Determine the [x, y] coordinate at the center of the cell enclosing the given text.  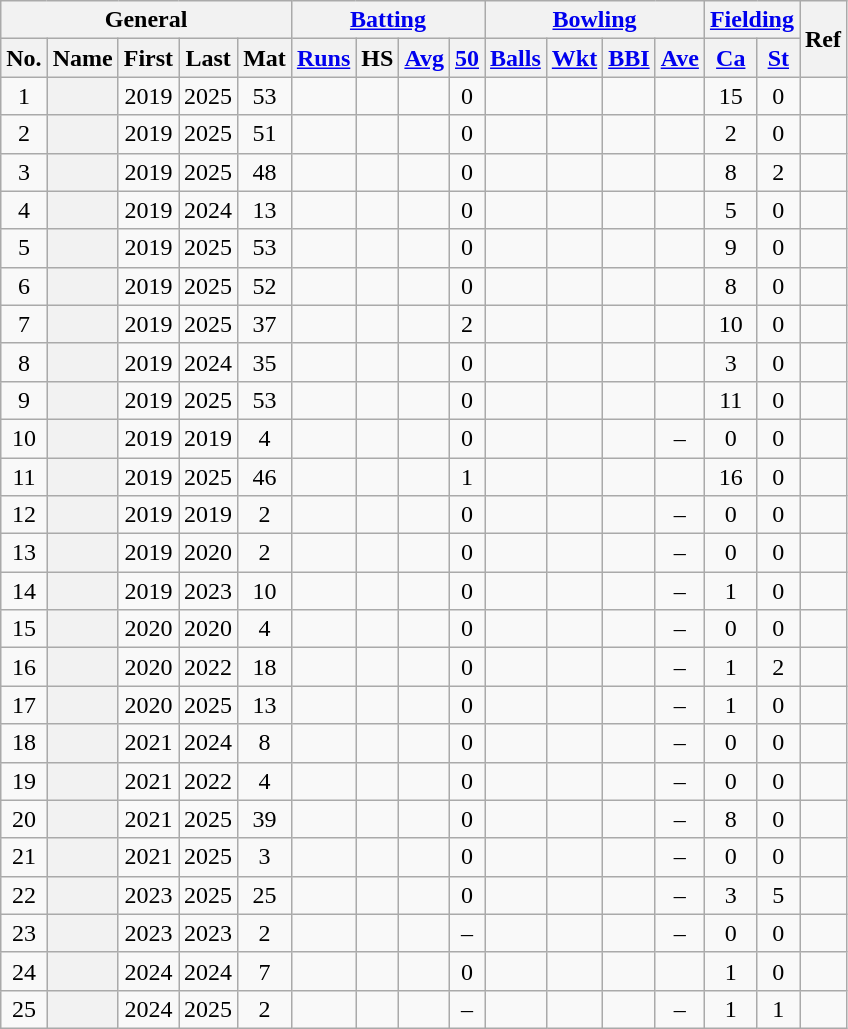
HS [378, 58]
35 [265, 362]
Batting [388, 20]
First [148, 58]
Ave [680, 58]
BBI [629, 58]
46 [265, 477]
50 [466, 58]
Balls [516, 58]
48 [265, 172]
General [146, 20]
19 [24, 781]
37 [265, 324]
14 [24, 591]
22 [24, 895]
No. [24, 58]
23 [24, 933]
Runs [323, 58]
17 [24, 705]
Fielding [752, 20]
Avg [424, 58]
12 [24, 515]
6 [24, 286]
St [778, 58]
Last [208, 58]
Ca [730, 58]
24 [24, 971]
51 [265, 134]
52 [265, 286]
21 [24, 857]
Ref [824, 39]
Bowling [595, 20]
Mat [265, 58]
Wkt [574, 58]
Name [82, 58]
20 [24, 819]
39 [265, 819]
